Return the [x, y] coordinate for the center point of the cell that contains the specified text.  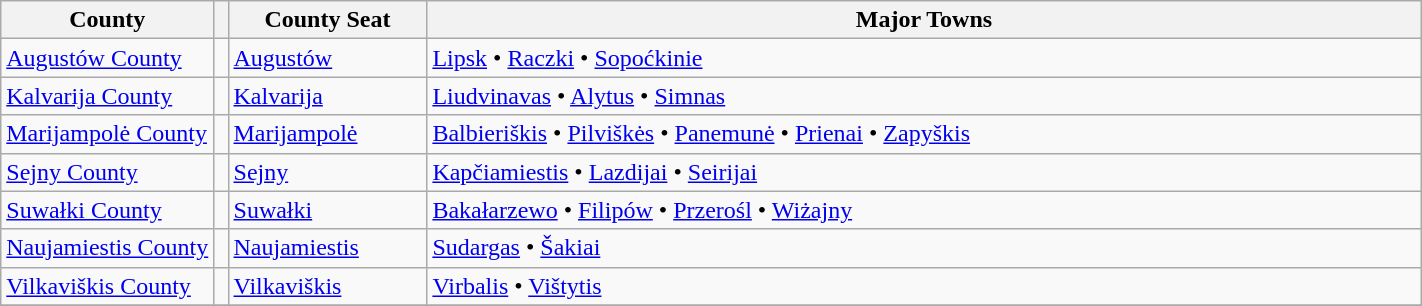
Bakałarzewo • Filipów • Przerośl • Wiżajny [924, 210]
Major Towns [924, 20]
Naujamiestis [328, 248]
Kalvarija [328, 96]
Balbieriškis • Pilviškės • Panemunė • Prienai • Zapyškis [924, 134]
Sejny County [108, 172]
Liudvinavas • Alytus • Simnas [924, 96]
Marijampolė [328, 134]
Sejny [328, 172]
Lipsk • Raczki • Sopoćkinie [924, 58]
Kapčiamiestis • Lazdijai • Seirijai [924, 172]
County Seat [328, 20]
Vilkaviškis [328, 286]
Naujamiestis County [108, 248]
County [108, 20]
Suwałki [328, 210]
Suwałki County [108, 210]
Sudargas • Šakiai [924, 248]
Augustów [328, 58]
Kalvarija County [108, 96]
Augustów County [108, 58]
Virbalis • Vištytis [924, 286]
Vilkaviškis County [108, 286]
Marijampolė County [108, 134]
